Identify which cell holds the provided text, then report its [x, y] central coordinate. 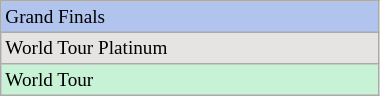
World Tour Platinum [190, 48]
World Tour [190, 80]
Grand Finals [190, 17]
